Scan for the cell matching the given text and deliver its (X, Y) coordinate at center. 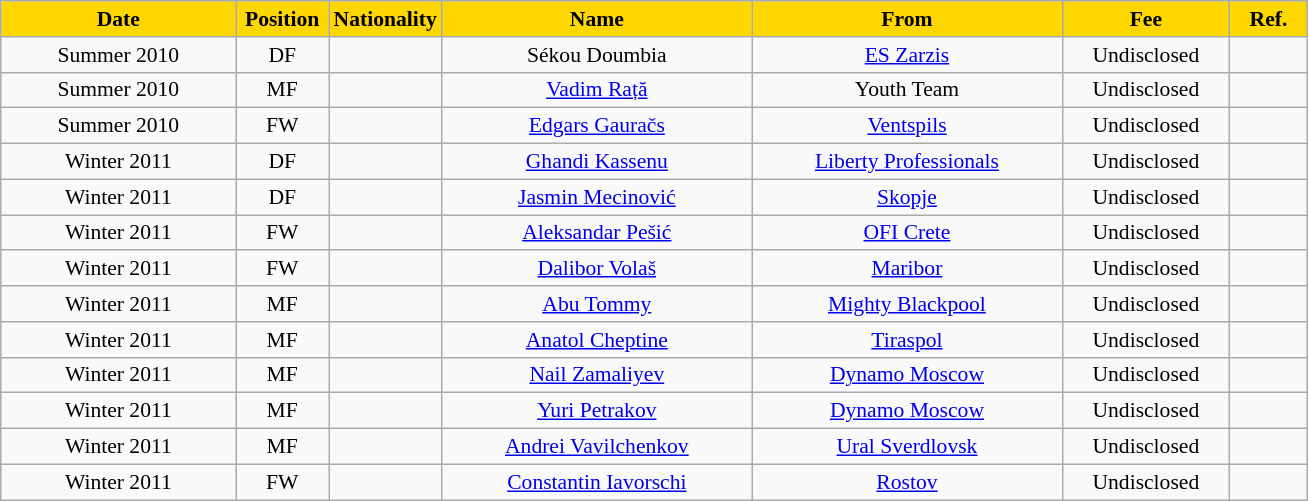
Rostov (907, 482)
Tiraspol (907, 340)
Liberty Professionals (907, 162)
Ghandi Kassenu (597, 162)
Sékou Doumbia (597, 55)
Skopje (907, 197)
Aleksandar Pešić (597, 233)
Youth Team (907, 90)
Position (282, 19)
Maribor (907, 269)
Ventspils (907, 126)
Jasmin Mecinović (597, 197)
Andrei Vavilchenkov (597, 447)
Mighty Blackpool (907, 304)
OFI Crete (907, 233)
Name (597, 19)
Fee (1146, 19)
Constantin Iavorschi (597, 482)
Vadim Rață (597, 90)
From (907, 19)
Anatol Cheptine (597, 340)
Ref. (1269, 19)
Nationality (384, 19)
Abu Tommy (597, 304)
Date (118, 19)
ES Zarzis (907, 55)
Edgars Gauračs (597, 126)
Dalibor Volaš (597, 269)
Ural Sverdlovsk (907, 447)
Nail Zamaliyev (597, 375)
Yuri Petrakov (597, 411)
